Locate the cell with the specified text and output its [X, Y] center coordinate. 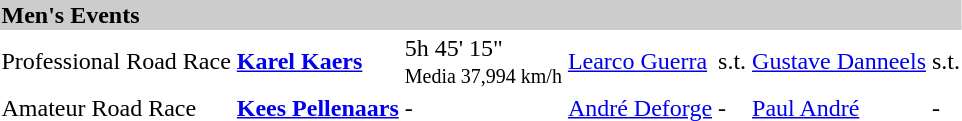
Men's Events [481, 15]
Gustave Danneels [840, 62]
Professional Road Race [116, 62]
Karel Kaers [318, 62]
Learco Guerra [640, 62]
5h 45' 15"Media 37,994 km/h [483, 62]
